Search for the cell housing the specified text and yield its [X, Y] center coordinate. 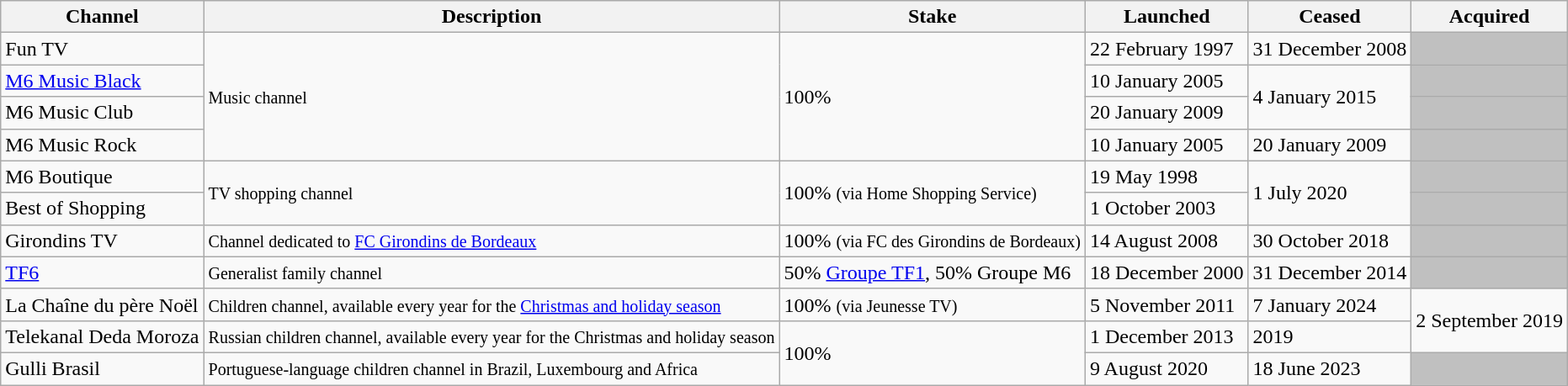
Acquired [1490, 17]
19 May 1998 [1167, 177]
Ceased [1330, 17]
14 August 2008 [1167, 241]
50% Groupe TF1, 50% Groupe M6 [933, 272]
31 December 2008 [1330, 49]
Channel dedicated to FC Girondins de Bordeaux [492, 241]
Girondins TV [103, 241]
1 October 2003 [1167, 209]
100% (via FC des Girondins de Bordeaux) [933, 241]
M6 Music Black [103, 81]
4 January 2015 [1330, 97]
Telekanal Deda Moroza [103, 336]
30 October 2018 [1330, 241]
Launched [1167, 17]
Fun TV [103, 49]
1 December 2013 [1167, 336]
100% (via Jeunesse TV) [933, 304]
1 July 2020 [1330, 193]
7 January 2024 [1330, 304]
2 September 2019 [1490, 320]
M6 Music Rock [103, 145]
TV shopping channel [492, 193]
31 December 2014 [1330, 272]
Russian children channel, available every year for the Christmas and holiday season [492, 336]
La Chaîne du père Noël [103, 304]
5 November 2011 [1167, 304]
Generalist family channel [492, 272]
Channel [103, 17]
Music channel [492, 97]
Description [492, 17]
M6 Music Club [103, 113]
22 February 1997 [1167, 49]
100% (via Home Shopping Service) [933, 193]
Stake [933, 17]
18 June 2023 [1330, 368]
Best of Shopping [103, 209]
TF6 [103, 272]
M6 Boutique [103, 177]
Portuguese-language children channel in Brazil, Luxembourg and Africa [492, 368]
Children channel, available every year for the Christmas and holiday season [492, 304]
18 December 2000 [1167, 272]
Gulli Brasil [103, 368]
9 August 2020 [1167, 368]
2019 [1330, 336]
